Scan for the cell matching the given text and deliver its (X, Y) coordinate at center. 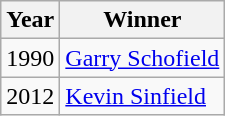
2012 (30, 96)
1990 (30, 58)
Kevin Sinfield (142, 96)
Winner (142, 20)
Garry Schofield (142, 58)
Year (30, 20)
